Return [x, y] of the center of cell containing provided text 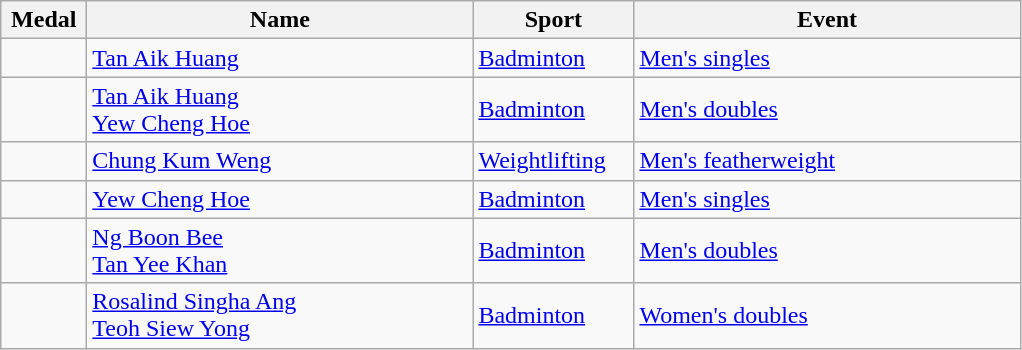
Rosalind Singha AngTeoh Siew Yong [280, 316]
Ng Boon BeeTan Yee Khan [280, 250]
Weightlifting [554, 161]
Women's doubles [827, 316]
Yew Cheng Hoe [280, 199]
Chung Kum Weng [280, 161]
Medal [44, 20]
Tan Aik Huang [280, 58]
Name [280, 20]
Event [827, 20]
Tan Aik HuangYew Cheng Hoe [280, 110]
Men's featherweight [827, 161]
Sport [554, 20]
